Search for the cell housing the specified text and yield its (x, y) center coordinate. 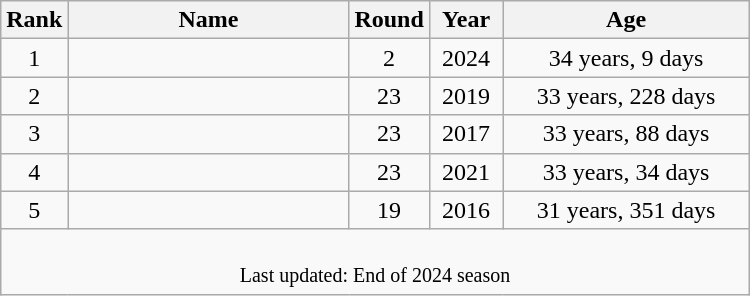
3 (34, 134)
33 years, 228 days (626, 96)
2016 (466, 210)
33 years, 34 days (626, 172)
2017 (466, 134)
19 (389, 210)
31 years, 351 days (626, 210)
Name (208, 20)
2019 (466, 96)
2024 (466, 58)
Year (466, 20)
Rank (34, 20)
Round (389, 20)
Age (626, 20)
33 years, 88 days (626, 134)
34 years, 9 days (626, 58)
Last updated: End of 2024 season (375, 262)
4 (34, 172)
5 (34, 210)
1 (34, 58)
2021 (466, 172)
